Return [x, y] of the center of cell containing provided text 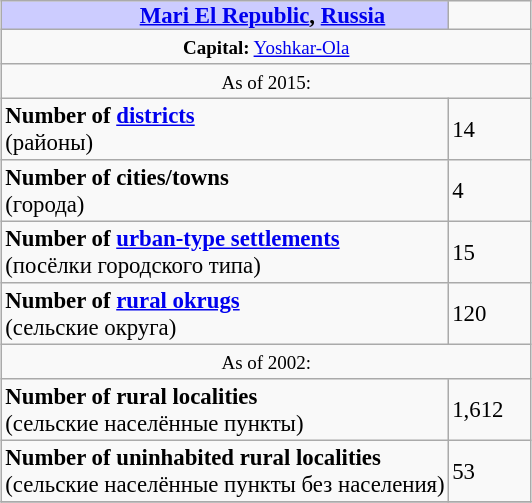
Number of rural localities(сельские населённые пункты) [226, 410]
Number of rural okrugs(сельские округа) [226, 314]
As of 2002: [266, 361]
14 [489, 129]
Number of cities/towns(города) [226, 191]
53 [489, 471]
4 [489, 191]
Capital: Yoshkar-Ola [266, 46]
120 [489, 314]
Number of districts(районы) [226, 129]
1,612 [489, 410]
Number of urban-type settlements(посёлки городского типа) [226, 252]
15 [489, 252]
Mari El Republic, Russia [226, 15]
Number of uninhabited rural localities(сельские населённые пункты без населения) [226, 471]
As of 2015: [266, 81]
